Scan for the cell matching the given text and deliver its (X, Y) coordinate at center. 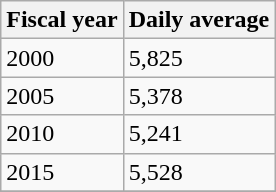
2000 (62, 58)
2005 (62, 96)
5,528 (199, 172)
Daily average (199, 20)
5,825 (199, 58)
5,241 (199, 134)
5,378 (199, 96)
2010 (62, 134)
2015 (62, 172)
Fiscal year (62, 20)
